Return [x, y] of the center of cell containing provided text 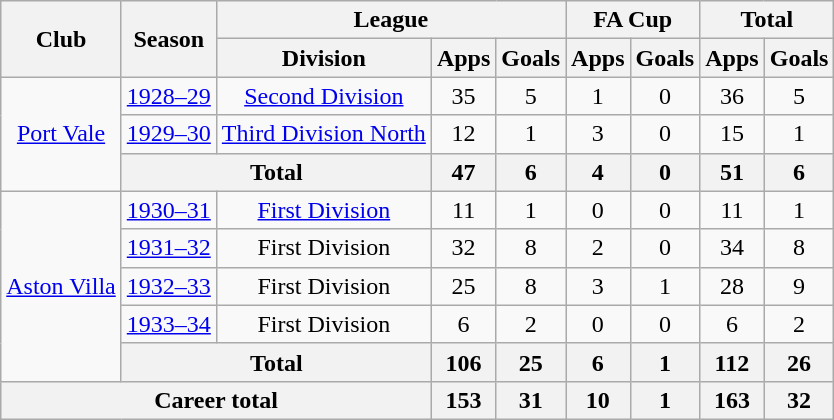
31 [531, 400]
28 [732, 286]
12 [463, 134]
35 [463, 96]
Career total [216, 400]
15 [732, 134]
FA Cup [633, 20]
Aston Villa [62, 286]
Division [324, 58]
9 [799, 286]
1929–30 [168, 134]
34 [732, 248]
League [390, 20]
106 [463, 362]
112 [732, 362]
Club [62, 39]
1932–33 [168, 286]
10 [598, 400]
26 [799, 362]
1930–31 [168, 210]
4 [598, 172]
1931–32 [168, 248]
51 [732, 172]
1928–29 [168, 96]
153 [463, 400]
36 [732, 96]
Third Division North [324, 134]
Season [168, 39]
163 [732, 400]
47 [463, 172]
1933–34 [168, 324]
Second Division [324, 96]
Port Vale [62, 134]
